From the cell containing the given text, extract its center point as (x, y) coordinate. 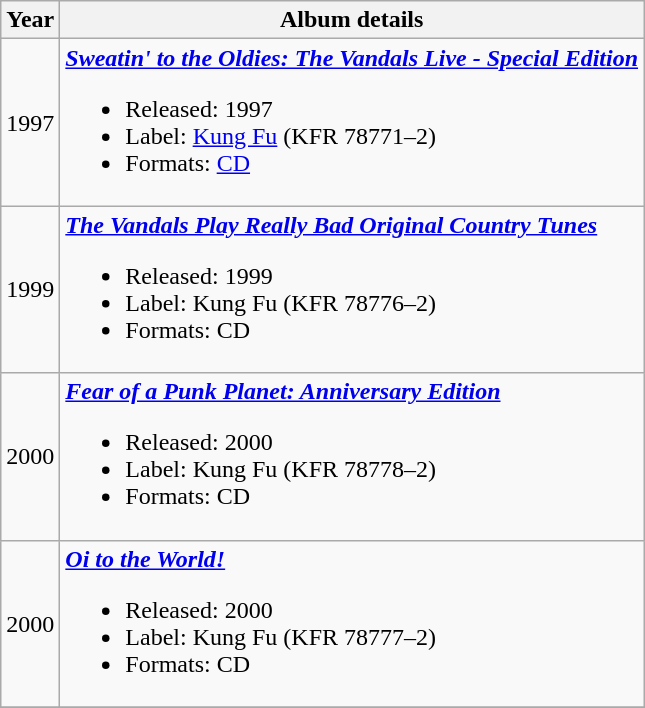
Year (30, 20)
The Vandals Play Really Bad Original Country TunesReleased: 1999Label: Kung Fu (KFR 78776–2)Formats: CD (352, 290)
1999 (30, 290)
Sweatin' to the Oldies: The Vandals Live - Special EditionReleased: 1997Label: Kung Fu (KFR 78771–2)Formats: CD (352, 122)
Album details (352, 20)
1997 (30, 122)
Fear of a Punk Planet: Anniversary EditionReleased: 2000Label: Kung Fu (KFR 78778–2)Formats: CD (352, 456)
Oi to the World!Released: 2000Label: Kung Fu (KFR 78777–2)Formats: CD (352, 624)
